Output the (x, y) coordinate of the center of the cell containing the given text.  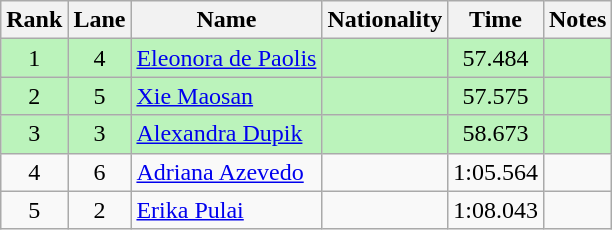
Time (496, 20)
Erika Pulai (226, 210)
Notes (577, 20)
6 (100, 172)
Eleonora de Paolis (226, 58)
58.673 (496, 134)
Xie Maosan (226, 96)
1:08.043 (496, 210)
Name (226, 20)
Adriana Azevedo (226, 172)
Rank (34, 20)
57.575 (496, 96)
57.484 (496, 58)
1 (34, 58)
Alexandra Dupik (226, 134)
Nationality (385, 20)
1:05.564 (496, 172)
Lane (100, 20)
